Determine the (x, y) coordinate at the center of the cell enclosing the given text.  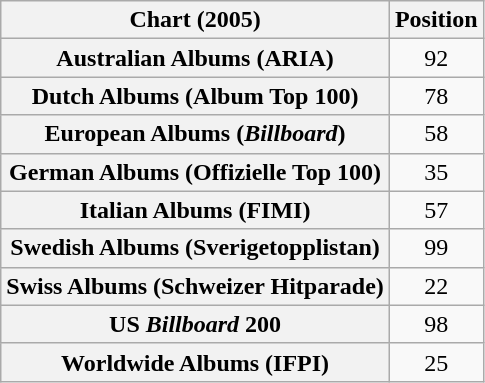
25 (436, 362)
US Billboard 200 (196, 324)
Swiss Albums (Schweizer Hitparade) (196, 286)
German Albums (Offizielle Top 100) (196, 172)
Swedish Albums (Sverigetopplistan) (196, 248)
Chart (2005) (196, 20)
58 (436, 134)
22 (436, 286)
European Albums (Billboard) (196, 134)
99 (436, 248)
Dutch Albums (Album Top 100) (196, 96)
Position (436, 20)
92 (436, 58)
57 (436, 210)
Australian Albums (ARIA) (196, 58)
35 (436, 172)
Worldwide Albums (IFPI) (196, 362)
98 (436, 324)
Italian Albums (FIMI) (196, 210)
78 (436, 96)
